Return [x, y] of the center of cell containing provided text 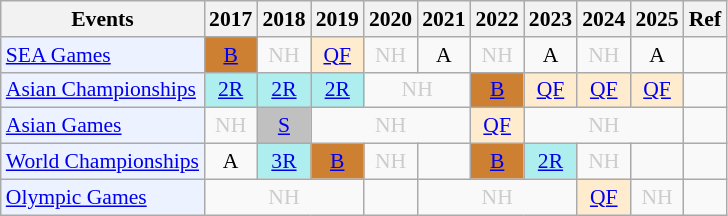
2021 [444, 19]
2025 [656, 19]
Asian Championships [102, 90]
2023 [550, 19]
2017 [230, 19]
World Championships [102, 162]
2020 [390, 19]
2018 [284, 19]
S [284, 126]
3R [284, 162]
Events [102, 19]
2024 [604, 19]
SEA Games [102, 55]
2022 [498, 19]
Asian Games [102, 126]
Ref [705, 19]
Olympic Games [102, 197]
2019 [338, 19]
